Provide the (X, Y) coordinate of the cell's center where the given text is located.  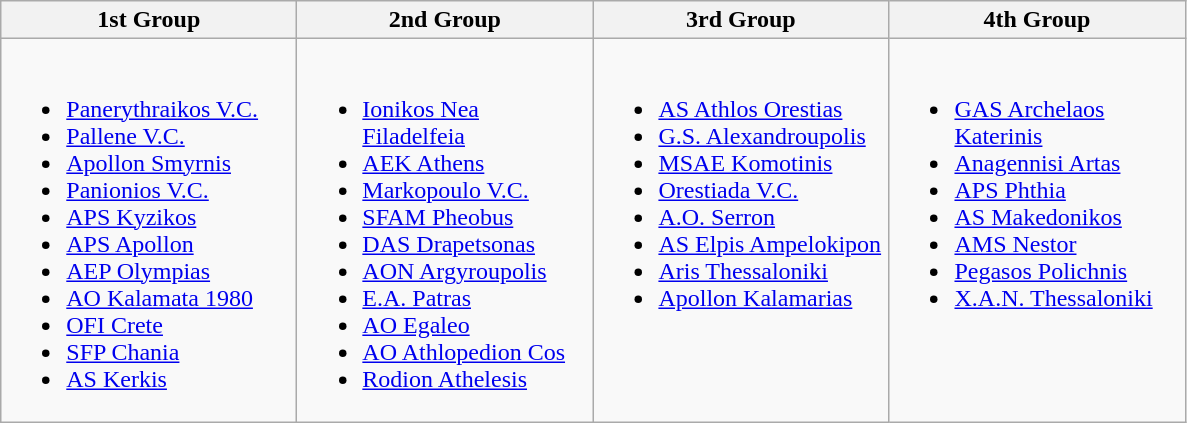
1st Group (149, 20)
3rd Group (741, 20)
AS Athlos OrestiasG.S. AlexandroupolisMSAE KomotinisOrestiada V.C.A.O. SerronAS Elpis AmpelokiponAris ThessalonikiApollon Kalamarias (741, 230)
Panerythraikos V.C.Pallene V.C.Apollon SmyrnisPanionios V.C.APS KyzikosAPS ApollonAEP OlympiasAO Kalamata 1980OFI CreteSFP ChaniaAS Kerkis (149, 230)
Ionikos Nea FiladelfeiaAEK AthensMarkopoulo V.C.SFAM PheobusDAS DrapetsonasAON ArgyroupolisE.A. PatrasAO EgaleoAO Athlopedion CosRodion Athelesis (445, 230)
2nd Group (445, 20)
4th Group (1037, 20)
GAS Archelaos KaterinisAnagennisi ArtasAPS PhthiaAS MakedonikosAMS NestorPegasos PolichnisX.A.N. Thessaloniki (1037, 230)
